Output the [x, y] coordinate of the center of the cell containing the given text.  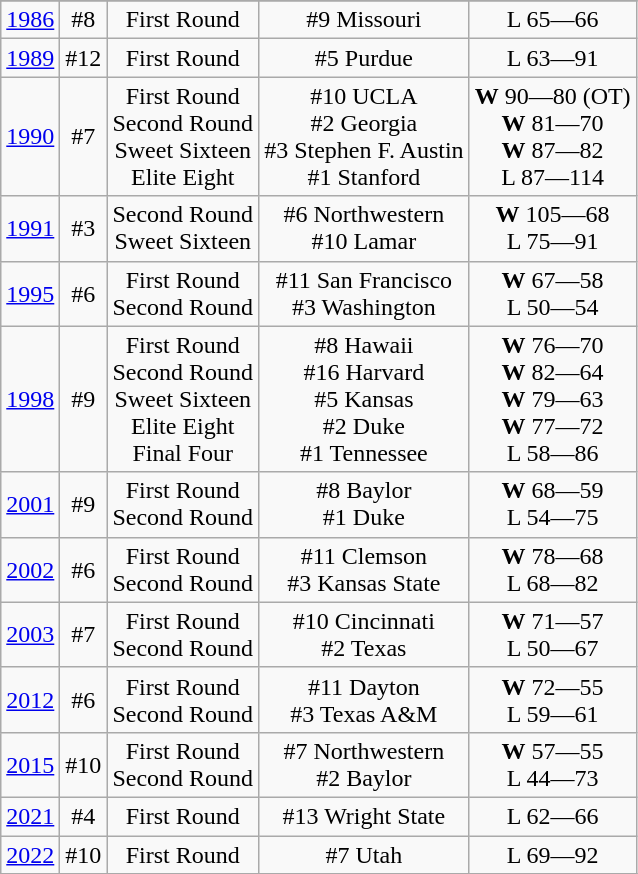
1991 [30, 228]
W 78—68L 68—82 [552, 570]
#4 [84, 816]
W 72—55L 59—61 [552, 700]
2012 [30, 700]
L 69—92 [552, 855]
#5 Purdue [364, 58]
1986 [30, 20]
1998 [30, 399]
#12 [84, 58]
#11 Dayton#3 Texas A&M [364, 700]
W 76—70W 82—64W 79—63W 77—72L 58—86 [552, 399]
#9 Missouri [364, 20]
#8 Baylor#1 Duke [364, 504]
W 90—80 (OT)W 81—70W 87—82L 87—114 [552, 136]
#11 San Francisco#3 Washington [364, 294]
2002 [30, 570]
#8 Hawaii#16 Harvard#5 Kansas#2 Duke#1 Tennessee [364, 399]
1990 [30, 136]
2015 [30, 764]
W 68—59L 54—75 [552, 504]
L 63—91 [552, 58]
#7 Utah [364, 855]
1995 [30, 294]
#13 Wright State [364, 816]
W 105—68L 75—91 [552, 228]
2021 [30, 816]
#7 Northwestern#2 Baylor [364, 764]
2001 [30, 504]
W 71—57L 50—67 [552, 634]
#6 Northwestern#10 Lamar [364, 228]
#10 Cincinnati#2 Texas [364, 634]
L 62—66 [552, 816]
Second RoundSweet Sixteen [183, 228]
W 57—55L 44—73 [552, 764]
#3 [84, 228]
L 65—66 [552, 20]
2003 [30, 634]
W 67—58L 50—54 [552, 294]
First RoundSecond RoundSweet SixteenElite EightFinal Four [183, 399]
#11 Clemson#3 Kansas State [364, 570]
1989 [30, 58]
2022 [30, 855]
#10 UCLA#2 Georgia#3 Stephen F. Austin#1 Stanford [364, 136]
First RoundSecond RoundSweet SixteenElite Eight [183, 136]
#8 [84, 20]
